Scan for the cell matching the given text and deliver its [X, Y] coordinate at center. 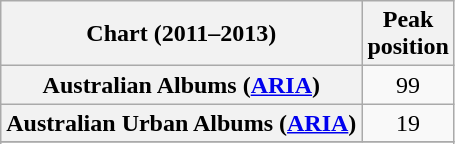
19 [408, 123]
99 [408, 85]
Australian Urban Albums (ARIA) [182, 123]
Peakposition [408, 34]
Chart (2011–2013) [182, 34]
Australian Albums (ARIA) [182, 85]
